Pinpoint the cell where the given text exists, returning its [X, Y] midpoint coordinate. 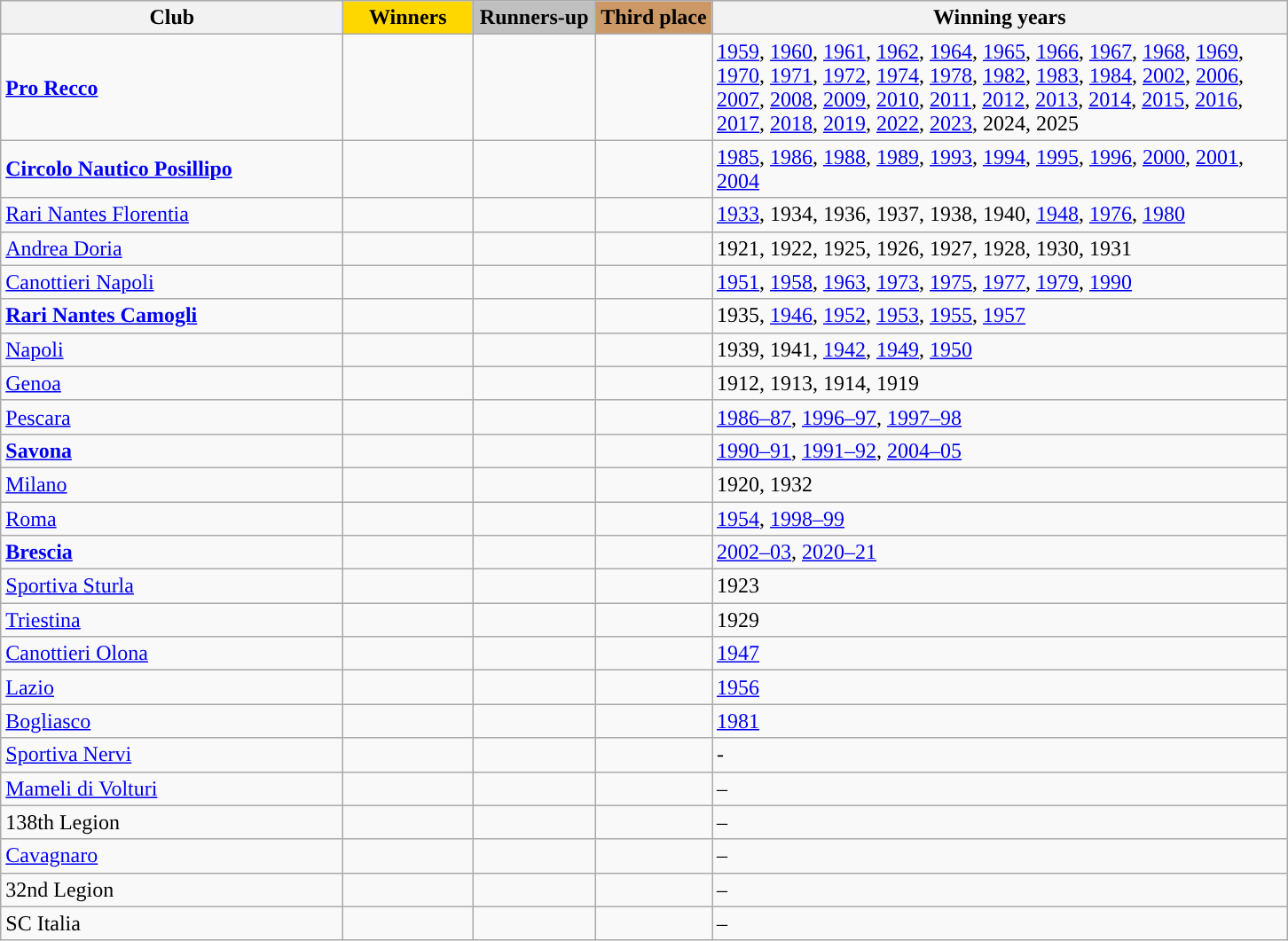
Sportiva Sturla [172, 586]
Rari Nantes Florentia [172, 215]
Roma [172, 519]
Canottieri Olona [172, 654]
Sportiva Nervi [172, 755]
1947 [999, 654]
Circolo Nautico Posillipo [172, 169]
Club [172, 18]
1981 [999, 721]
Napoli [172, 349]
Pescara [172, 417]
Savona [172, 451]
Brescia [172, 553]
138th Legion [172, 822]
Rari Nantes Camogli [172, 316]
1923 [999, 586]
Milano [172, 484]
1954, 1998–99 [999, 519]
Mameli di Volturi [172, 788]
1951, 1958, 1963, 1973, 1975, 1977, 1979, 1990 [999, 282]
Cavagnaro [172, 856]
1956 [999, 687]
1939, 1941, 1942, 1949, 1950 [999, 349]
Runners-up [534, 18]
Lazio [172, 687]
Pro Recco [172, 87]
1933, 1934, 1936, 1937, 1938, 1940, 1948, 1976, 1980 [999, 215]
Winners [408, 18]
Winning years [999, 18]
Genoa [172, 383]
1990–91, 1991–92, 2004–05 [999, 451]
SC Italia [172, 923]
Andrea Doria [172, 248]
1985, 1986, 1988, 1989, 1993, 1994, 1995, 1996, 2000, 2001, 2004 [999, 169]
Third place [653, 18]
Bogliasco [172, 721]
Triestina [172, 620]
2002–03, 2020–21 [999, 553]
1912, 1913, 1914, 1919 [999, 383]
- [999, 755]
1986–87, 1996–97, 1997–98 [999, 417]
32nd Legion [172, 890]
1921, 1922, 1925, 1926, 1927, 1928, 1930, 1931 [999, 248]
1929 [999, 620]
Canottieri Napoli [172, 282]
1935, 1946, 1952, 1953, 1955, 1957 [999, 316]
1920, 1932 [999, 484]
